Scan for the cell matching the given text and deliver its (X, Y) coordinate at center. 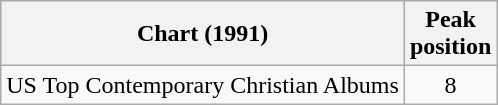
US Top Contemporary Christian Albums (203, 85)
Peakposition (450, 34)
Chart (1991) (203, 34)
8 (450, 85)
